Identify which cell holds the provided text, then report its [x, y] central coordinate. 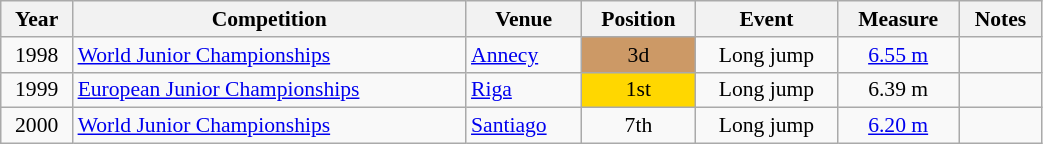
Notes [1000, 19]
1998 [37, 55]
Venue [524, 19]
7th [638, 126]
Santiago [524, 126]
Year [37, 19]
1999 [37, 90]
Event [766, 19]
European Junior Championships [270, 90]
Position [638, 19]
2000 [37, 126]
Measure [898, 19]
1st [638, 90]
3d [638, 55]
Riga [524, 90]
Competition [270, 19]
6.39 m [898, 90]
6.20 m [898, 126]
6.55 m [898, 55]
Annecy [524, 55]
